Provide the [X, Y] coordinate of the cell's center where the given text is located.  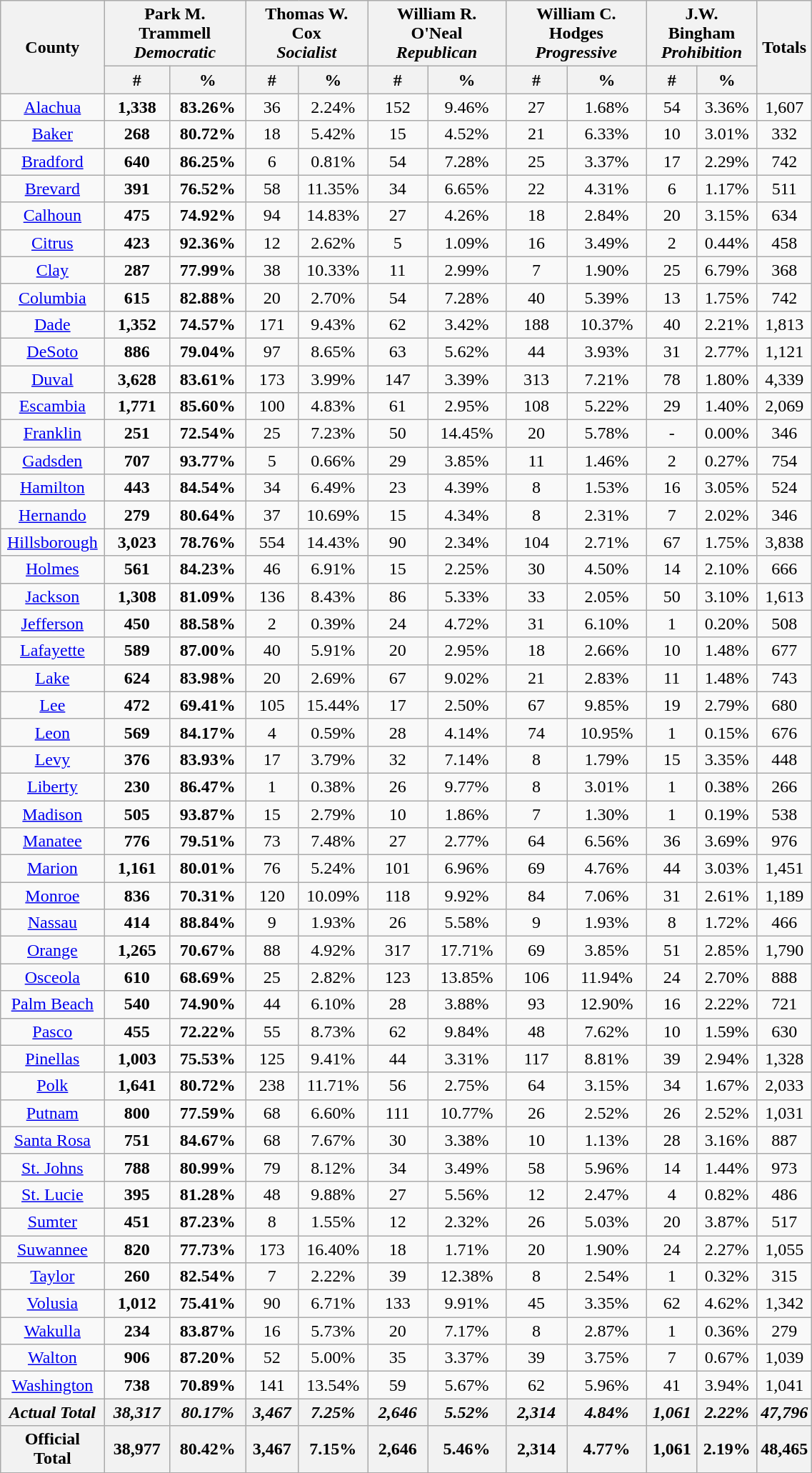
Holmes [53, 569]
St. Lucie [53, 1194]
9.46% [467, 107]
266 [784, 787]
0.66% [333, 461]
2.75% [467, 1086]
3.94% [727, 1385]
260 [137, 1277]
508 [784, 624]
88.84% [208, 923]
Leon [53, 732]
1,041 [784, 1385]
1,189 [784, 896]
125 [272, 1059]
2.50% [467, 705]
1,031 [784, 1113]
84.54% [208, 488]
0.39% [333, 624]
Franklin [53, 434]
118 [398, 896]
Wakulla [53, 1331]
- [671, 434]
9.77% [467, 787]
1,121 [784, 351]
15.44% [333, 705]
976 [784, 842]
7.62% [607, 1032]
680 [784, 705]
83.98% [208, 678]
Levy [53, 759]
84 [536, 896]
4.34% [467, 515]
84.67% [208, 1140]
640 [137, 161]
554 [272, 542]
13.54% [333, 1385]
4.39% [467, 488]
5.42% [333, 134]
754 [784, 461]
79.51% [208, 842]
Totals [784, 47]
0.27% [727, 461]
County [53, 47]
33 [536, 596]
76 [272, 869]
74.90% [208, 1004]
4.84% [607, 1412]
14.45% [467, 434]
1,451 [784, 869]
2.69% [333, 678]
0.81% [333, 161]
4.92% [333, 950]
Jackson [53, 596]
68.69% [208, 977]
2.83% [607, 678]
6.49% [333, 488]
1.17% [727, 189]
80.64% [208, 515]
7.21% [607, 379]
4.83% [333, 406]
475 [137, 216]
3.69% [727, 842]
317 [398, 950]
59 [398, 1385]
3,838 [784, 542]
5.24% [333, 869]
466 [784, 923]
1,342 [784, 1304]
1.79% [607, 759]
1,308 [137, 596]
Liberty [53, 787]
Baker [53, 134]
38 [272, 270]
10.77% [467, 1113]
0.59% [333, 732]
56 [398, 1086]
22 [536, 189]
Polk [53, 1086]
85.60% [208, 406]
123 [398, 977]
2.10% [727, 569]
Hernando [53, 515]
7.25% [333, 1412]
78.76% [208, 542]
2.84% [607, 216]
101 [398, 869]
1.09% [467, 243]
569 [137, 732]
Lafayette [53, 651]
3.39% [467, 379]
5.62% [467, 351]
1.30% [607, 814]
517 [784, 1222]
4.26% [467, 216]
1,055 [784, 1249]
2.31% [607, 515]
2.21% [727, 324]
1.67% [727, 1086]
2.71% [607, 542]
19 [671, 705]
561 [137, 569]
Park M. Trammell Democratic [175, 34]
82.88% [208, 297]
886 [137, 351]
7.48% [333, 842]
5.91% [333, 651]
5.39% [607, 297]
74.92% [208, 216]
2.62% [333, 243]
5.46% [467, 1449]
448 [784, 759]
666 [784, 569]
3.99% [333, 379]
9.43% [333, 324]
0.44% [727, 243]
0.82% [727, 1194]
48,465 [784, 1449]
1,328 [784, 1059]
80.17% [208, 1412]
7.15% [333, 1449]
540 [137, 1004]
9.02% [467, 678]
Monroe [53, 896]
10.09% [333, 896]
287 [137, 270]
1,039 [784, 1358]
0.32% [727, 1277]
55 [272, 1032]
2.05% [607, 596]
6.56% [607, 842]
6.96% [467, 869]
93.87% [208, 814]
74.57% [208, 324]
450 [137, 624]
5.78% [607, 434]
5.58% [467, 923]
5.33% [467, 596]
83.26% [208, 107]
13 [671, 297]
81.28% [208, 1194]
9.92% [467, 896]
11.35% [333, 189]
Gadsden [53, 461]
171 [272, 324]
5.52% [467, 1412]
395 [137, 1194]
6.65% [467, 189]
2.27% [727, 1249]
677 [784, 651]
8.73% [333, 1032]
87.23% [208, 1222]
3.03% [727, 869]
455 [137, 1032]
3,628 [137, 379]
70.89% [208, 1385]
77.59% [208, 1113]
10.95% [607, 732]
887 [784, 1140]
83.87% [208, 1331]
1,012 [137, 1304]
1.46% [607, 461]
Madison [53, 814]
6.91% [333, 569]
61 [398, 406]
615 [137, 297]
776 [137, 842]
1,771 [137, 406]
3,023 [137, 542]
3.31% [467, 1059]
610 [137, 977]
108 [536, 406]
Thomas W. Cox Socialist [307, 34]
1.59% [727, 1032]
2.24% [333, 107]
2,033 [784, 1086]
84.23% [208, 569]
Clay [53, 270]
1,813 [784, 324]
9.41% [333, 1059]
3.05% [727, 488]
Taylor [53, 1277]
46 [272, 569]
111 [398, 1113]
630 [784, 1032]
1.80% [727, 379]
9.84% [467, 1032]
3.16% [727, 1140]
8.65% [333, 351]
0.20% [727, 624]
234 [137, 1331]
3.79% [333, 759]
82.54% [208, 1277]
14.83% [333, 216]
10.33% [333, 270]
69.41% [208, 705]
4.50% [607, 569]
Walton [53, 1358]
1,641 [137, 1086]
2.25% [467, 569]
51 [671, 950]
2.19% [727, 1449]
2.61% [727, 896]
Washington [53, 1385]
120 [272, 896]
84.17% [208, 732]
2,069 [784, 406]
4.76% [607, 869]
4.72% [467, 624]
106 [536, 977]
75.53% [208, 1059]
2.47% [607, 1194]
486 [784, 1194]
16.40% [333, 1249]
1.55% [333, 1222]
2.66% [607, 651]
Manatee [53, 842]
3.88% [467, 1004]
83.93% [208, 759]
Santa Rosa [53, 1140]
443 [137, 488]
7.23% [333, 434]
Bradford [53, 161]
86 [398, 596]
2.82% [333, 977]
Marion [53, 869]
77.73% [208, 1249]
17.71% [467, 950]
Calhoun [53, 216]
1,161 [137, 869]
0.36% [727, 1331]
77.99% [208, 270]
Pasco [53, 1032]
505 [137, 814]
511 [784, 189]
5.56% [467, 1194]
332 [784, 134]
10.69% [333, 515]
1,790 [784, 950]
368 [784, 270]
Duval [53, 379]
313 [536, 379]
Nassau [53, 923]
2.34% [467, 542]
3.10% [727, 596]
376 [137, 759]
2.94% [727, 1059]
Citrus [53, 243]
Dade [53, 324]
451 [137, 1222]
152 [398, 107]
11.94% [607, 977]
800 [137, 1113]
3.38% [467, 1140]
0.67% [727, 1358]
70.67% [208, 950]
391 [137, 189]
4.62% [727, 1304]
76.52% [208, 189]
6.71% [333, 1304]
8.81% [607, 1059]
1,613 [784, 596]
676 [784, 732]
188 [536, 324]
743 [784, 678]
47,796 [784, 1412]
230 [137, 787]
0.15% [727, 732]
5.03% [607, 1222]
93 [536, 1004]
Hillsborough [53, 542]
Official Total [53, 1449]
0.19% [727, 814]
2.99% [467, 270]
624 [137, 678]
10.37% [607, 324]
589 [137, 651]
8.43% [333, 596]
836 [137, 896]
DeSoto [53, 351]
63 [398, 351]
Pinellas [53, 1059]
Suwannee [53, 1249]
251 [137, 434]
1,607 [784, 107]
147 [398, 379]
2.54% [607, 1277]
92.36% [208, 243]
788 [137, 1167]
6.33% [607, 134]
538 [784, 814]
9.85% [607, 705]
634 [784, 216]
1.13% [607, 1140]
88 [272, 950]
906 [137, 1358]
74 [536, 732]
80.01% [208, 869]
41 [671, 1385]
23 [398, 488]
97 [272, 351]
35 [398, 1358]
Putnam [53, 1113]
9.91% [467, 1304]
1.44% [727, 1167]
1.71% [467, 1249]
5.73% [333, 1331]
86.25% [208, 161]
472 [137, 705]
738 [137, 1385]
32 [398, 759]
1.68% [607, 107]
86.47% [208, 787]
Palm Beach [53, 1004]
6.79% [727, 270]
72.22% [208, 1032]
2.87% [607, 1331]
820 [137, 1249]
12.38% [467, 1277]
100 [272, 406]
78 [671, 379]
79.04% [208, 351]
38,317 [137, 1412]
Escambia [53, 406]
5.67% [467, 1385]
38,977 [137, 1449]
2.02% [727, 515]
73 [272, 842]
88.58% [208, 624]
3.75% [607, 1358]
4.14% [467, 732]
4,339 [784, 379]
14.43% [333, 542]
1.40% [727, 406]
133 [398, 1304]
Lee [53, 705]
238 [272, 1086]
William R. O'Neal Republican [437, 34]
2.32% [467, 1222]
7.06% [607, 896]
75.41% [208, 1304]
524 [784, 488]
72.54% [208, 434]
3.87% [727, 1222]
7.14% [467, 759]
423 [137, 243]
105 [272, 705]
1.53% [607, 488]
J.W. Bingham Prohibition [701, 34]
Osceola [53, 977]
83.61% [208, 379]
Jefferson [53, 624]
Sumter [53, 1222]
37 [272, 515]
414 [137, 923]
7.17% [467, 1331]
45 [536, 1304]
12.90% [607, 1004]
80.42% [208, 1449]
Lake [53, 678]
87.20% [208, 1358]
13.85% [467, 977]
70.31% [208, 896]
1,352 [137, 324]
Volusia [53, 1304]
888 [784, 977]
0.00% [727, 434]
2.85% [727, 950]
9.88% [333, 1194]
5.22% [607, 406]
458 [784, 243]
Hamilton [53, 488]
St. Johns [53, 1167]
751 [137, 1140]
11.71% [333, 1086]
1.86% [467, 814]
7.67% [333, 1140]
William C. Hodges Progressive [576, 34]
94 [272, 216]
973 [784, 1167]
Columbia [53, 297]
104 [536, 542]
3.42% [467, 324]
93.77% [208, 461]
6.60% [333, 1113]
81.09% [208, 596]
3.93% [607, 351]
80.99% [208, 1167]
Actual Total [53, 1412]
721 [784, 1004]
1,003 [137, 1059]
1,338 [137, 107]
707 [137, 461]
1.72% [727, 923]
141 [272, 1385]
Brevard [53, 189]
5.00% [333, 1358]
4.52% [467, 134]
4.31% [607, 189]
117 [536, 1059]
1,265 [137, 950]
Alachua [53, 107]
136 [272, 596]
8.12% [333, 1167]
315 [784, 1277]
268 [137, 134]
Orange [53, 950]
87.00% [208, 651]
52 [272, 1358]
4.77% [607, 1449]
79 [272, 1167]
2.29% [727, 161]
3.36% [727, 107]
